Search for the cell housing the specified text and yield its (x, y) center coordinate. 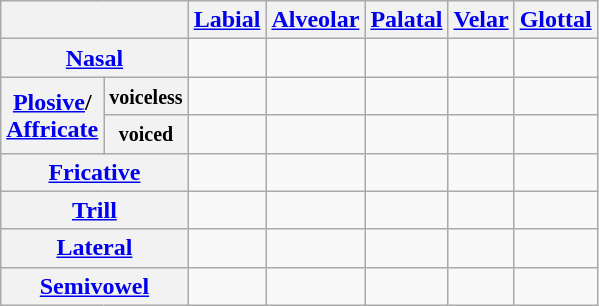
Lateral (94, 248)
Nasal (94, 58)
Semivowel (94, 286)
Alveolar (316, 20)
voiced (146, 134)
Labial (227, 20)
Plosive/Affricate (52, 115)
Trill (94, 210)
Glottal (556, 20)
Fricative (94, 172)
Velar (481, 20)
voiceless (146, 96)
Palatal (406, 20)
